Detect which cell encompasses the target text, then output its [X, Y] center coordinate. 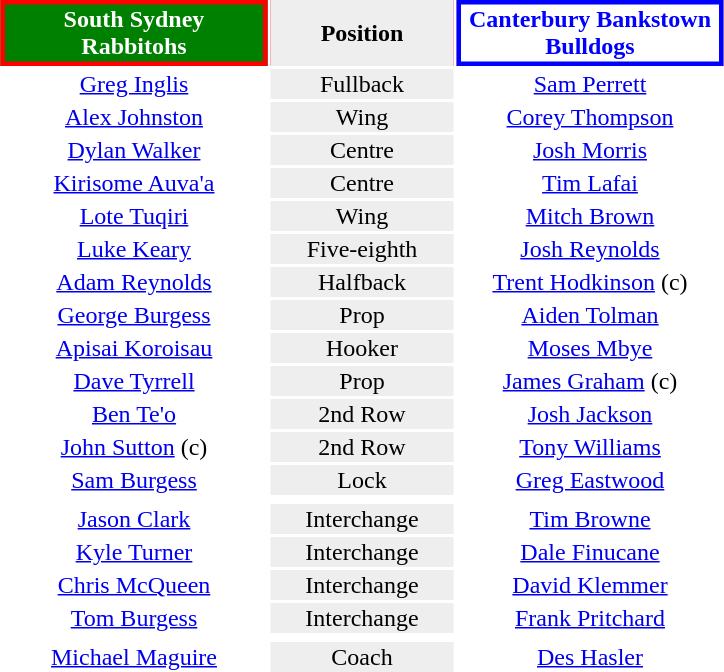
Kirisome Auva'a [134, 183]
Dylan Walker [134, 150]
James Graham (c) [590, 381]
Tom Burgess [134, 618]
Halfback [362, 282]
Tim Browne [590, 519]
Trent Hodkinson (c) [590, 282]
Sam Perrett [590, 84]
Adam Reynolds [134, 282]
Kyle Turner [134, 552]
Aiden Tolman [590, 315]
Greg Eastwood [590, 480]
Hooker [362, 348]
Mitch Brown [590, 216]
Dave Tyrrell [134, 381]
Ben Te'o [134, 414]
John Sutton (c) [134, 447]
South Sydney Rabbitohs [134, 33]
Alex Johnston [134, 117]
Des Hasler [590, 657]
Position [362, 33]
Jason Clark [134, 519]
Frank Pritchard [590, 618]
Apisai Koroisau [134, 348]
Sam Burgess [134, 480]
Dale Finucane [590, 552]
George Burgess [134, 315]
Five-eighth [362, 249]
Lock [362, 480]
Canterbury Bankstown Bulldogs [590, 33]
Fullback [362, 84]
Tony Williams [590, 447]
Tim Lafai [590, 183]
Lote Tuqiri [134, 216]
Michael Maguire [134, 657]
Josh Reynolds [590, 249]
Coach [362, 657]
Luke Keary [134, 249]
Greg Inglis [134, 84]
Moses Mbye [590, 348]
Chris McQueen [134, 585]
Josh Jackson [590, 414]
David Klemmer [590, 585]
Josh Morris [590, 150]
Corey Thompson [590, 117]
